Detect which cell encompasses the target text, then output its (x, y) center coordinate. 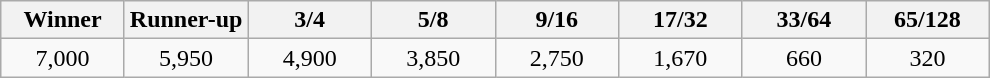
660 (804, 58)
5,950 (186, 58)
3/4 (310, 20)
5/8 (433, 20)
1,670 (681, 58)
Winner (63, 20)
2,750 (557, 58)
33/64 (804, 20)
17/32 (681, 20)
9/16 (557, 20)
7,000 (63, 58)
3,850 (433, 58)
4,900 (310, 58)
Runner-up (186, 20)
320 (928, 58)
65/128 (928, 20)
